Pinpoint the cell where the given text exists, returning its (X, Y) midpoint coordinate. 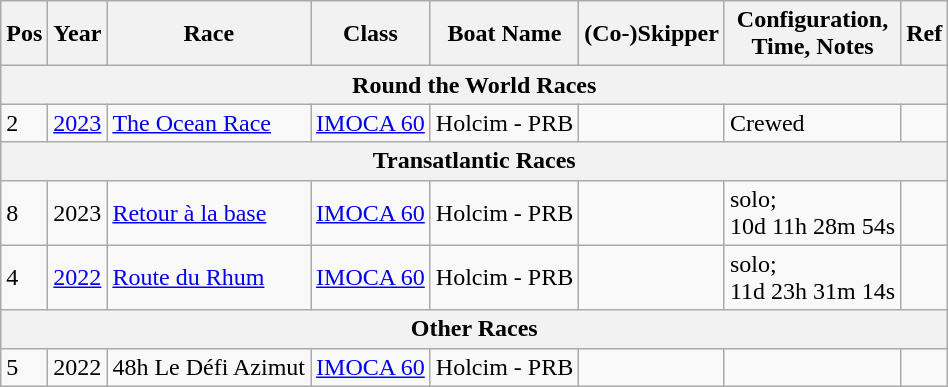
Other Races (474, 329)
Class (371, 34)
Boat Name (504, 34)
Configuration,Time, Notes (812, 34)
Retour à la base (209, 212)
Ref (924, 34)
Route du Rhum (209, 278)
solo;11d 23h 31m 14s (812, 278)
solo;10d 11h 28m 54s (812, 212)
Pos (24, 34)
48h Le Défi Azimut (209, 367)
Year (78, 34)
Race (209, 34)
Crewed (812, 123)
The Ocean Race (209, 123)
(Co-)Skipper (652, 34)
4 (24, 278)
Transatlantic Races (474, 161)
5 (24, 367)
Round the World Races (474, 85)
2 (24, 123)
8 (24, 212)
